From the cell containing the given text, extract its center point as [x, y] coordinate. 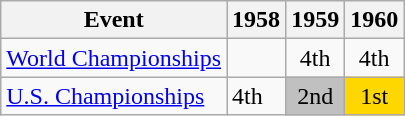
1960 [374, 20]
1959 [316, 20]
Event [114, 20]
2nd [316, 96]
1st [374, 96]
U.S. Championships [114, 96]
World Championships [114, 58]
1958 [256, 20]
